Pinpoint the cell where the given text exists, returning its [X, Y] midpoint coordinate. 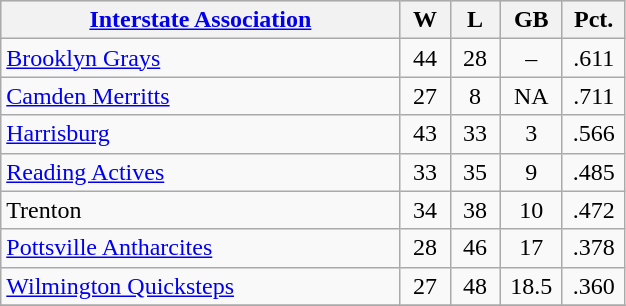
.472 [593, 210]
.378 [593, 248]
17 [531, 248]
L [475, 20]
8 [475, 96]
43 [425, 134]
Trenton [200, 210]
Wilmington Quicksteps [200, 286]
Harrisburg [200, 134]
48 [475, 286]
38 [475, 210]
46 [475, 248]
Reading Actives [200, 172]
18.5 [531, 286]
.360 [593, 286]
Camden Merritts [200, 96]
Interstate Association [200, 20]
NA [531, 96]
44 [425, 58]
3 [531, 134]
– [531, 58]
.485 [593, 172]
34 [425, 210]
W [425, 20]
.566 [593, 134]
35 [475, 172]
10 [531, 210]
Pct. [593, 20]
GB [531, 20]
9 [531, 172]
Pottsville Antharcites [200, 248]
.711 [593, 96]
Brooklyn Grays [200, 58]
.611 [593, 58]
